Capture the cell that displays the provided text and extract its [x, y] central coordinate. 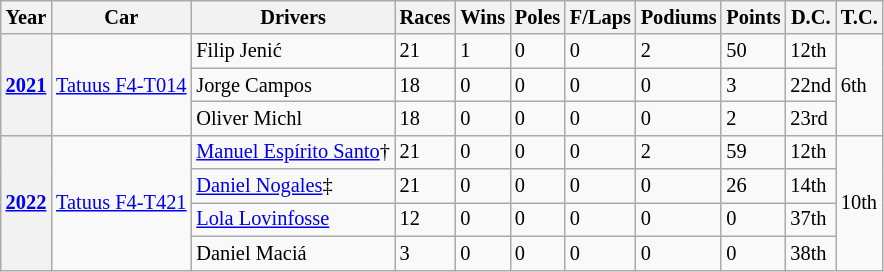
12 [426, 219]
2021 [26, 84]
26 [753, 186]
37th [810, 219]
1 [482, 51]
Podiums [679, 17]
22nd [810, 85]
Filip Jenić [292, 51]
14th [810, 186]
Points [753, 17]
Daniel Nogales‡ [292, 186]
Oliver Michl [292, 118]
6th [860, 84]
Races [426, 17]
2022 [26, 202]
F/Laps [600, 17]
Year [26, 17]
Jorge Campos [292, 85]
Car [121, 17]
Tatuus F4-T421 [121, 202]
50 [753, 51]
T.C. [860, 17]
23rd [810, 118]
Daniel Maciá [292, 253]
Poles [538, 17]
Manuel Espírito Santo† [292, 152]
38th [810, 253]
Wins [482, 17]
Tatuus F4-T014 [121, 84]
Lola Lovinfosse [292, 219]
D.C. [810, 17]
Drivers [292, 17]
10th [860, 202]
59 [753, 152]
